Output the [X, Y] coordinate of the center of the cell containing the given text.  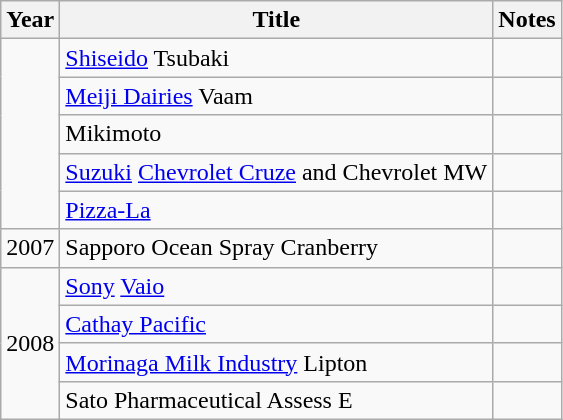
Suzuki Chevrolet Cruze and Chevrolet MW [276, 172]
Sato Pharmaceutical Assess E [276, 400]
Meiji Dairies Vaam [276, 96]
Title [276, 20]
Cathay Pacific [276, 324]
Sapporo Ocean Spray Cranberry [276, 248]
Morinaga Milk Industry Lipton [276, 362]
2007 [30, 248]
2008 [30, 343]
Notes [527, 20]
Shiseido Tsubaki [276, 58]
Pizza-La [276, 210]
Year [30, 20]
Mikimoto [276, 134]
Sony Vaio [276, 286]
